For the text-containing cell, return its midpoint in [X, Y] coordinate format. 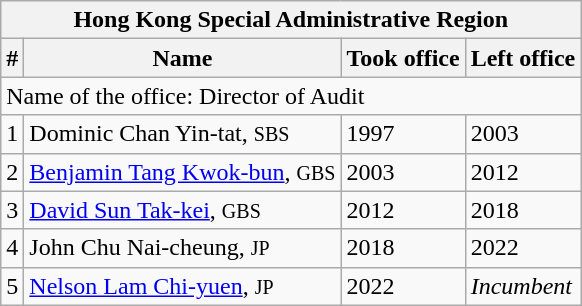
Took office [403, 58]
2 [12, 172]
Incumbent [523, 286]
Nelson Lam Chi-yuen, JP [182, 286]
Name of the office: Director of Audit [291, 96]
3 [12, 210]
Left office [523, 58]
5 [12, 286]
Hong Kong Special Administrative Region [291, 20]
# [12, 58]
Dominic Chan Yin-tat, SBS [182, 134]
David Sun Tak-kei, GBS [182, 210]
Benjamin Tang Kwok-bun, GBS [182, 172]
4 [12, 248]
1 [12, 134]
Name [182, 58]
1997 [403, 134]
John Chu Nai-cheung, JP [182, 248]
